Return the [X, Y] coordinate for the center point of the cell that contains the specified text.  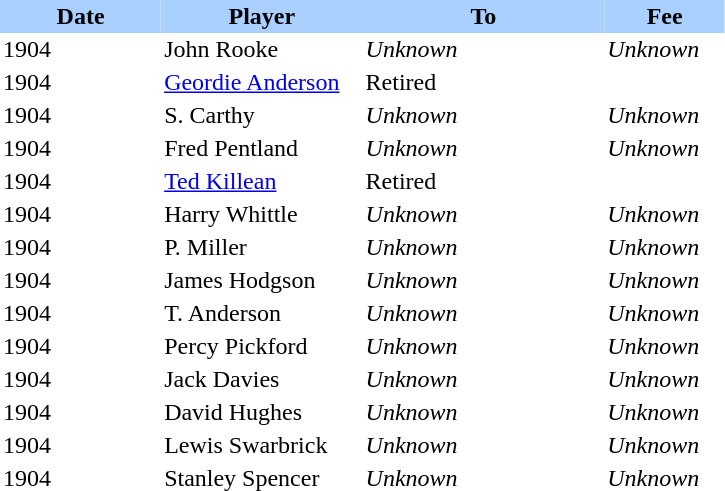
S. Carthy [262, 116]
Geordie Anderson [262, 82]
Harry Whittle [262, 214]
Player [262, 16]
John Rooke [262, 50]
Percy Pickford [262, 346]
Ted Killean [262, 182]
Lewis Swarbrick [262, 446]
David Hughes [262, 412]
T. Anderson [262, 314]
P. Miller [262, 248]
Fred Pentland [262, 148]
Fee [664, 16]
James Hodgson [262, 280]
Jack Davies [262, 380]
Date [80, 16]
To [484, 16]
